Find where the given text appears and provide that cell's center as [x, y] coordinate. 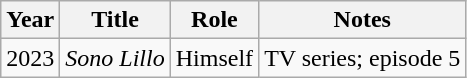
Himself [214, 58]
Sono Lillo [115, 58]
Title [115, 20]
2023 [30, 58]
TV series; episode 5 [362, 58]
Role [214, 20]
Notes [362, 20]
Year [30, 20]
